Scan for the cell matching the given text and deliver its (X, Y) coordinate at center. 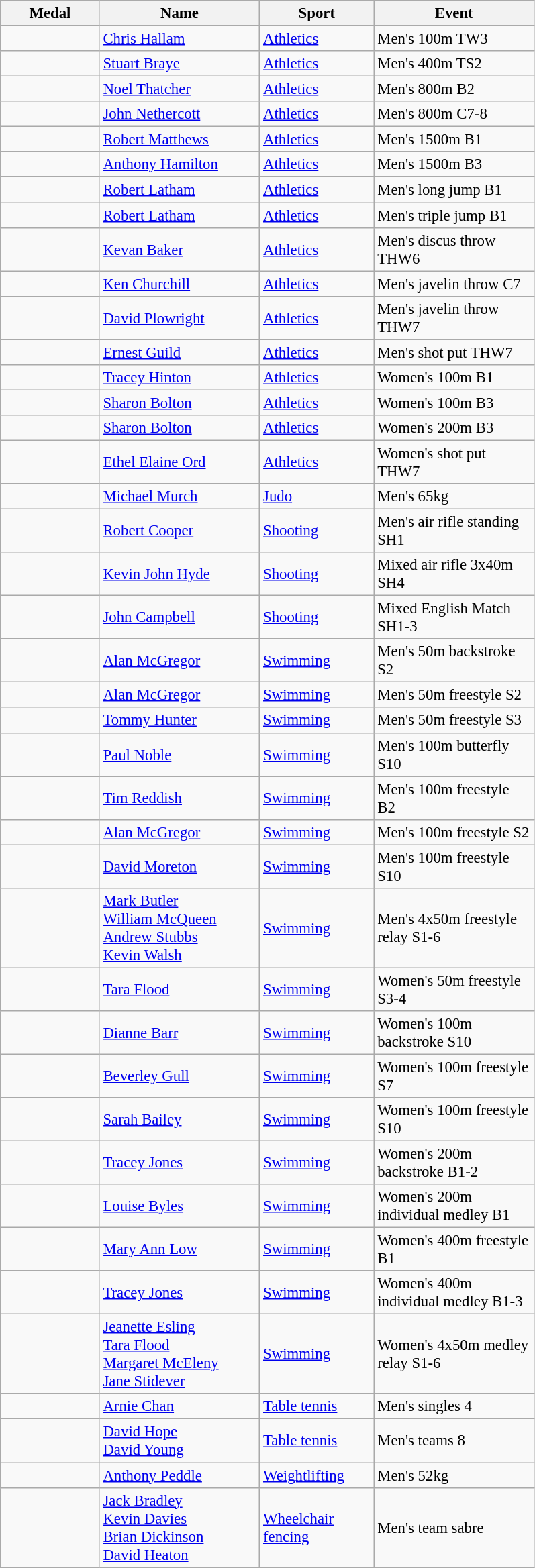
Louise Byles (180, 1206)
Chris Hallam (180, 39)
Men's 100m butterfly S10 (454, 754)
Wheelchair fencing (317, 1527)
Mixed English Match SH1-3 (454, 617)
Men's long jump B1 (454, 190)
Tara Flood (180, 989)
Men's 100m TW3 (454, 39)
Robert Matthews (180, 140)
Ken Churchill (180, 284)
Women's 100m freestyle S10 (454, 1119)
Men's 65kg (454, 496)
Tim Reddish (180, 798)
Women's 4x50m medley relay S1-6 (454, 1354)
David Hope David Young (180, 1441)
Men's singles 4 (454, 1407)
Mary Ann Low (180, 1249)
Tommy Hunter (180, 721)
Mark Butler William McQueen Andrew Stubbs Kevin Walsh (180, 929)
Men's air rifle standing SH1 (454, 531)
Judo (317, 496)
Mixed air rifle 3x40m SH4 (454, 574)
Women's 50m freestyle S3-4 (454, 989)
Men's shot put THW7 (454, 352)
Women's 200m B3 (454, 428)
Michael Murch (180, 496)
Men's discus throw THW6 (454, 250)
Men's 100m freestyle B2 (454, 798)
Sarah Bailey (180, 1119)
John Campbell (180, 617)
Women's 100m B1 (454, 378)
Beverley Gull (180, 1076)
John Nethercott (180, 114)
Anthony Hamilton (180, 164)
Men's teams 8 (454, 1441)
Men's 1500m B1 (454, 140)
Women's 400m individual medley B1-3 (454, 1292)
Men's 50m freestyle S2 (454, 695)
Men's 50m backstroke S2 (454, 660)
Name (180, 13)
Robert Cooper (180, 531)
Tracey Hinton (180, 378)
Ethel Elaine Ord (180, 462)
David Moreton (180, 867)
Men's 800m B2 (454, 89)
Arnie Chan (180, 1407)
Sport (317, 13)
Dianne Barr (180, 1033)
Anthony Peddle (180, 1475)
Weightlifting (317, 1475)
Men's 1500m B3 (454, 164)
David Plowright (180, 318)
Men's 100m freestyle S10 (454, 867)
Paul Noble (180, 754)
Event (454, 13)
Men's javelin throw THW7 (454, 318)
Men's team sabre (454, 1527)
Women's 200m backstroke B1-2 (454, 1163)
Noel Thatcher (180, 89)
Men's 100m freestyle S2 (454, 832)
Men's 400m TS2 (454, 64)
Men's 52kg (454, 1475)
Women's shot put THW7 (454, 462)
Kevan Baker (180, 250)
Ernest Guild (180, 352)
Stuart Braye (180, 64)
Women's 100m backstroke S10 (454, 1033)
Women's 100m B3 (454, 403)
Women's 200m individual medley B1 (454, 1206)
Women's 100m freestyle S7 (454, 1076)
Kevin John Hyde (180, 574)
Men's 50m freestyle S3 (454, 721)
Medal (50, 13)
Men's 4x50m freestyle relay S1-6 (454, 929)
Jack Bradley Kevin Davies Brian Dickinson David Heaton (180, 1527)
Jeanette Esling Tara Flood Margaret McEleny Jane Stidever (180, 1354)
Men's triple jump B1 (454, 215)
Men's 800m C7-8 (454, 114)
Men's javelin throw C7 (454, 284)
Women's 400m freestyle B1 (454, 1249)
